From the cell containing the given text, extract its center point as (x, y) coordinate. 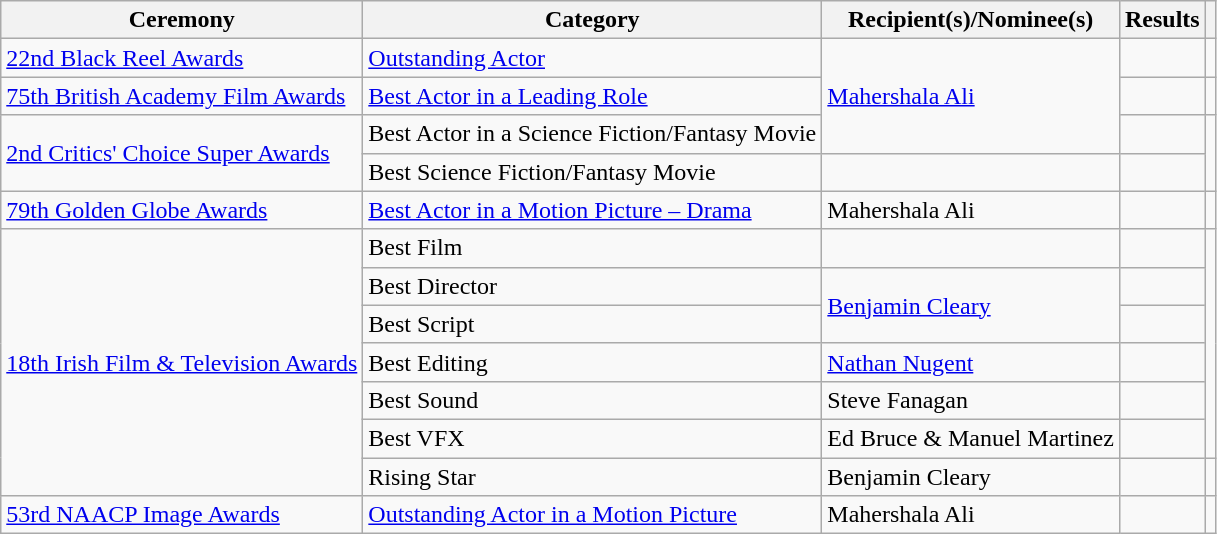
Best Actor in a Leading Role (592, 96)
75th British Academy Film Awards (182, 96)
Best Script (592, 324)
Category (592, 20)
Ceremony (182, 20)
Best Director (592, 286)
Best Science Fiction/Fantasy Movie (592, 172)
Best Film (592, 248)
Best VFX (592, 438)
79th Golden Globe Awards (182, 210)
Nathan Nugent (971, 362)
22nd Black Reel Awards (182, 58)
Best Actor in a Science Fiction/Fantasy Movie (592, 134)
Best Editing (592, 362)
Results (1162, 20)
18th Irish Film & Television Awards (182, 362)
Outstanding Actor in a Motion Picture (592, 515)
53rd NAACP Image Awards (182, 515)
Recipient(s)/Nominee(s) (971, 20)
Outstanding Actor (592, 58)
Best Sound (592, 400)
Rising Star (592, 477)
2nd Critics' Choice Super Awards (182, 153)
Ed Bruce & Manuel Martinez (971, 438)
Steve Fanagan (971, 400)
Best Actor in a Motion Picture – Drama (592, 210)
